Search for the cell housing the specified text and yield its [X, Y] center coordinate. 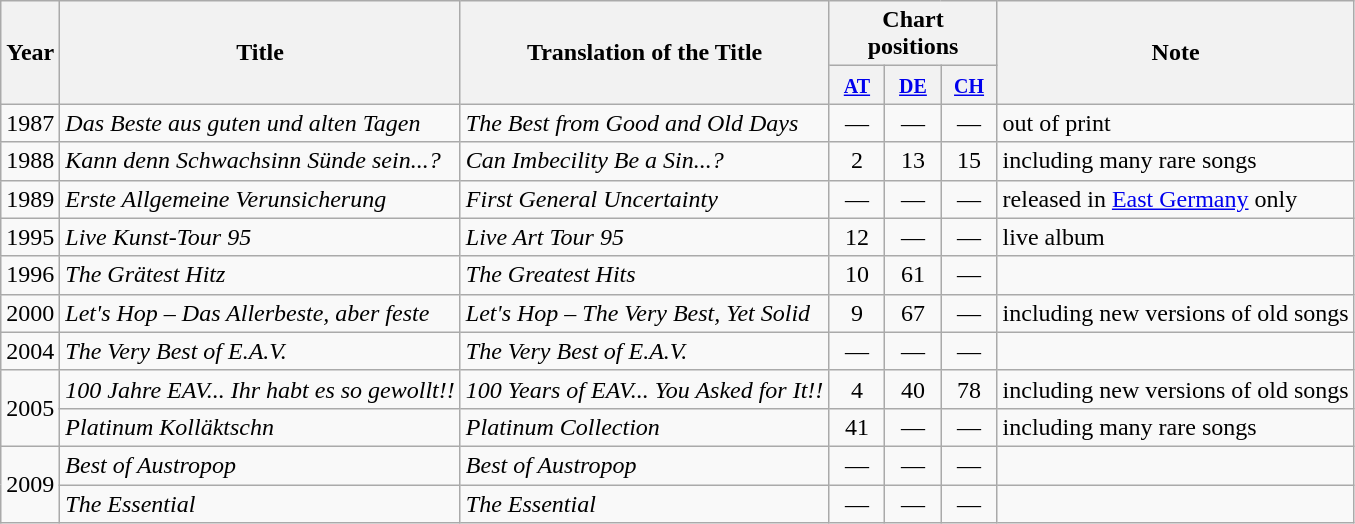
DE [913, 85]
1996 [30, 275]
1987 [30, 123]
9 [857, 313]
Year [30, 52]
12 [857, 237]
2000 [30, 313]
CH [969, 85]
Translation of the Title [644, 52]
1988 [30, 161]
AT [857, 85]
Live Art Tour 95 [644, 237]
2004 [30, 351]
Das Beste aus guten und alten Tagen [260, 123]
Kann denn Schwachsinn Sünde sein...? [260, 161]
78 [969, 389]
61 [913, 275]
Live Kunst-Tour 95 [260, 237]
Chart positions [913, 34]
10 [857, 275]
1989 [30, 199]
41 [857, 427]
Title [260, 52]
2 [857, 161]
live album [1176, 237]
The Grätest Hitz [260, 275]
Note [1176, 52]
Platinum Collection [644, 427]
2009 [30, 484]
Let's Hop – Das Allerbeste, aber feste [260, 313]
40 [913, 389]
100 Years of EAV... You Asked for It!! [644, 389]
67 [913, 313]
15 [969, 161]
100 Jahre EAV... Ihr habt es so gewollt!! [260, 389]
First General Uncertainty [644, 199]
Can Imbecility Be a Sin...? [644, 161]
2005 [30, 408]
released in East Germany only [1176, 199]
Erste Allgemeine Verunsicherung [260, 199]
Platinum Kolläktschn [260, 427]
13 [913, 161]
Let's Hop – The Very Best, Yet Solid [644, 313]
1995 [30, 237]
The Best from Good and Old Days [644, 123]
The Greatest Hits [644, 275]
out of print [1176, 123]
4 [857, 389]
